Find where the given text appears and provide that cell's center as [x, y] coordinate. 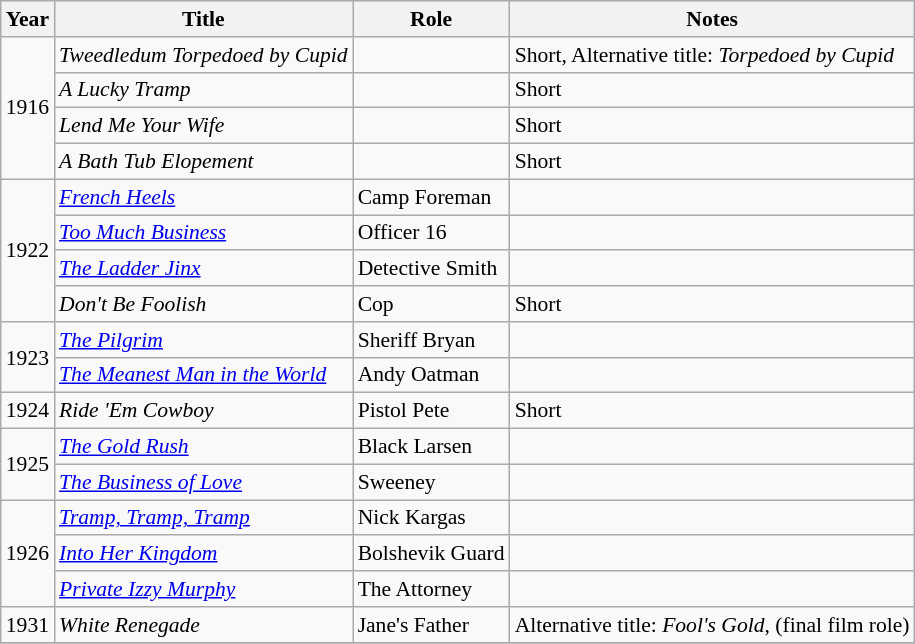
1916 [28, 108]
Too Much Business [204, 233]
Into Her Kingdom [204, 554]
Tramp, Tramp, Tramp [204, 518]
The Ladder Jinx [204, 269]
1924 [28, 411]
Detective Smith [432, 269]
Sweeney [432, 482]
Andy Oatman [432, 375]
The Business of Love [204, 482]
1925 [28, 464]
Nick Kargas [432, 518]
White Renegade [204, 625]
Don't Be Foolish [204, 304]
Title [204, 19]
Black Larsen [432, 447]
1931 [28, 625]
Notes [712, 19]
Year [28, 19]
Sheriff Bryan [432, 340]
Alternative title: Fool's Gold, (final film role) [712, 625]
1922 [28, 250]
1923 [28, 358]
Tweedledum Torpedoed by Cupid [204, 55]
A Lucky Tramp [204, 90]
The Gold Rush [204, 447]
French Heels [204, 197]
Ride 'Em Cowboy [204, 411]
1926 [28, 554]
Pistol Pete [432, 411]
The Meanest Man in the World [204, 375]
Short, Alternative title: Torpedoed by Cupid [712, 55]
The Pilgrim [204, 340]
Private Izzy Murphy [204, 589]
Lend Me Your Wife [204, 126]
Camp Foreman [432, 197]
Cop [432, 304]
A Bath Tub Elopement [204, 162]
The Attorney [432, 589]
Bolshevik Guard [432, 554]
Role [432, 19]
Jane's Father [432, 625]
Officer 16 [432, 233]
